Determine the (X, Y) coordinate at the center of the cell enclosing the given text.  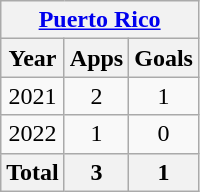
Goals (164, 58)
2021 (33, 96)
0 (164, 134)
Apps (96, 58)
3 (96, 172)
Puerto Rico (100, 20)
2022 (33, 134)
Total (33, 172)
Year (33, 58)
2 (96, 96)
